Search for the cell housing the specified text and yield its (x, y) center coordinate. 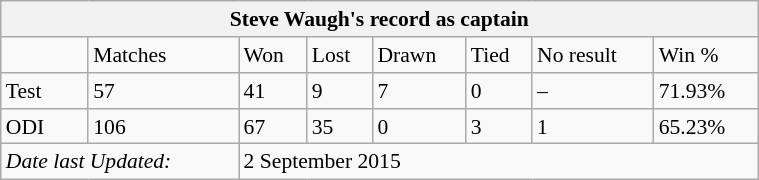
67 (273, 126)
41 (273, 91)
Date last Updated: (120, 162)
3 (499, 126)
Drawn (418, 55)
Won (273, 55)
Steve Waugh's record as captain (380, 19)
71.93% (706, 91)
– (593, 91)
2 September 2015 (498, 162)
9 (340, 91)
35 (340, 126)
Matches (163, 55)
Lost (340, 55)
106 (163, 126)
Test (44, 91)
1 (593, 126)
Win % (706, 55)
Tied (499, 55)
7 (418, 91)
ODI (44, 126)
57 (163, 91)
65.23% (706, 126)
No result (593, 55)
